For the text-containing cell, return its midpoint in (x, y) coordinate format. 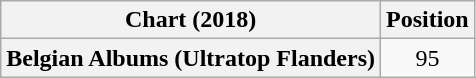
Chart (2018) (191, 20)
Position (428, 20)
Belgian Albums (Ultratop Flanders) (191, 58)
95 (428, 58)
